Pinpoint the cell where the given text exists, returning its [x, y] midpoint coordinate. 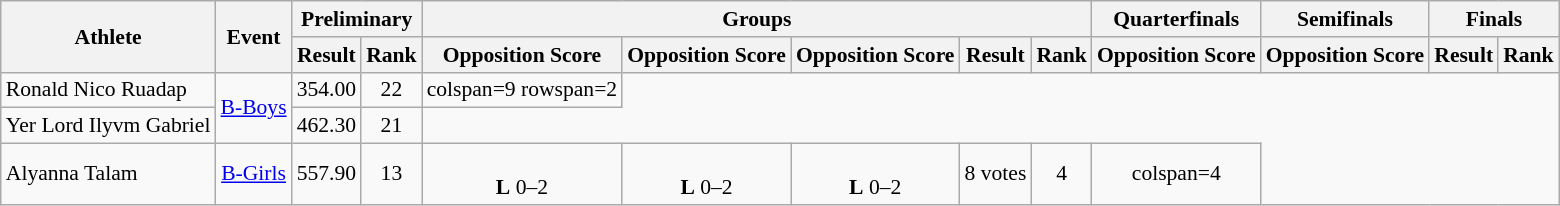
Semifinals [1346, 19]
462.30 [326, 126]
354.00 [326, 90]
13 [392, 174]
B-Boys [254, 108]
Alyanna Talam [108, 174]
colspan=4 [1176, 174]
Athlete [108, 36]
21 [392, 126]
Event [254, 36]
Groups [757, 19]
Quarterfinals [1176, 19]
8 votes [996, 174]
B-Girls [254, 174]
Finals [1494, 19]
Yer Lord Ilyvm Gabriel [108, 126]
Preliminary [357, 19]
4 [1062, 174]
colspan=9 rowspan=2 [522, 90]
557.90 [326, 174]
Ronald Nico Ruadap [108, 90]
22 [392, 90]
